Extract the [x, y] coordinate from the center of the cell holding the provided text.  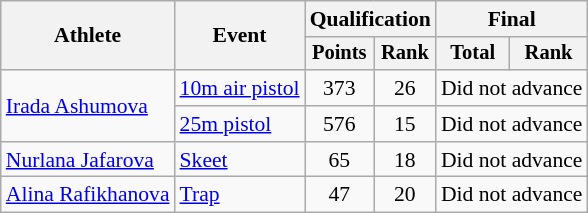
Total [473, 54]
Qualification [370, 19]
65 [340, 160]
Irada Ashumova [88, 106]
25m pistol [240, 124]
Nurlana Jafarova [88, 160]
18 [405, 160]
373 [340, 88]
10m air pistol [240, 88]
576 [340, 124]
15 [405, 124]
Alina Rafikhanova [88, 195]
Points [340, 54]
Athlete [88, 36]
47 [340, 195]
Event [240, 36]
Trap [240, 195]
20 [405, 195]
Skeet [240, 160]
26 [405, 88]
Final [512, 19]
